Search for the cell housing the specified text and yield its (x, y) center coordinate. 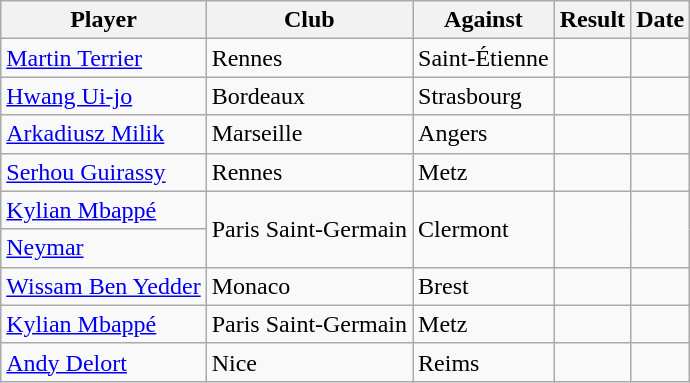
Nice (309, 362)
Hwang Ui-jo (104, 96)
Against (484, 20)
Date (660, 20)
Martin Terrier (104, 58)
Bordeaux (309, 96)
Wissam Ben Yedder (104, 286)
Andy Delort (104, 362)
Saint-Étienne (484, 58)
Marseille (309, 134)
Reims (484, 362)
Player (104, 20)
Angers (484, 134)
Brest (484, 286)
Serhou Guirassy (104, 172)
Clermont (484, 229)
Neymar (104, 248)
Monaco (309, 286)
Club (309, 20)
Strasbourg (484, 96)
Result (592, 20)
Arkadiusz Milik (104, 134)
